From the cell containing the given text, extract its center point as (x, y) coordinate. 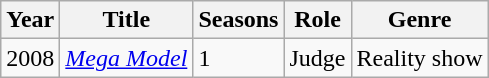
Genre (420, 20)
Judge (318, 58)
Year (30, 20)
2008 (30, 58)
1 (238, 58)
Mega Model (126, 58)
Reality show (420, 58)
Role (318, 20)
Seasons (238, 20)
Title (126, 20)
